Locate the cell with the specified text and output its (x, y) center coordinate. 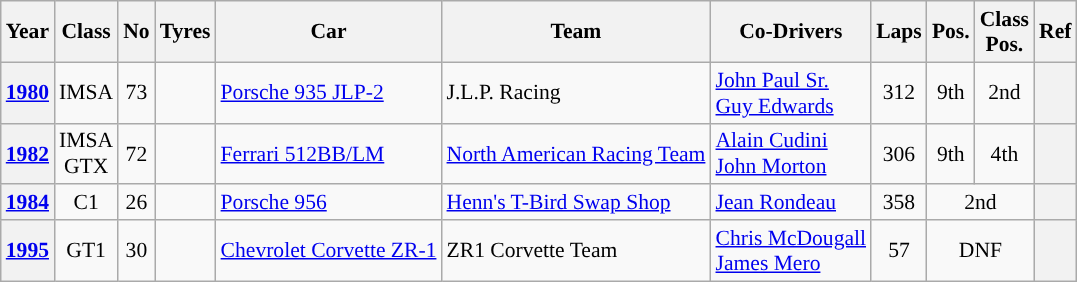
Chevrolet Corvette ZR-1 (329, 250)
J.L.P. Racing (576, 92)
Laps (899, 32)
ZR1 Corvette Team (576, 250)
Co-Drivers (790, 32)
Alain Cudini John Morton (790, 154)
Chris McDougall James Mero (790, 250)
306 (899, 154)
North American Racing Team (576, 154)
312 (899, 92)
72 (136, 154)
358 (899, 203)
Ref (1055, 32)
73 (136, 92)
Jean Rondeau (790, 203)
30 (136, 250)
DNF (980, 250)
C1 (86, 203)
4th (1004, 154)
Pos. (951, 32)
26 (136, 203)
Team (576, 32)
Car (329, 32)
1980 (28, 92)
Class (86, 32)
GT1 (86, 250)
Ferrari 512BB/LM (329, 154)
John Paul Sr. Guy Edwards (790, 92)
ClassPos. (1004, 32)
IMSAGTX (86, 154)
1984 (28, 203)
Tyres (186, 32)
Porsche 935 JLP-2 (329, 92)
1982 (28, 154)
No (136, 32)
Year (28, 32)
IMSA (86, 92)
57 (899, 250)
1995 (28, 250)
Porsche 956 (329, 203)
Henn's T-Bird Swap Shop (576, 203)
